Provide the (X, Y) coordinate of the cell's center where the given text is located.  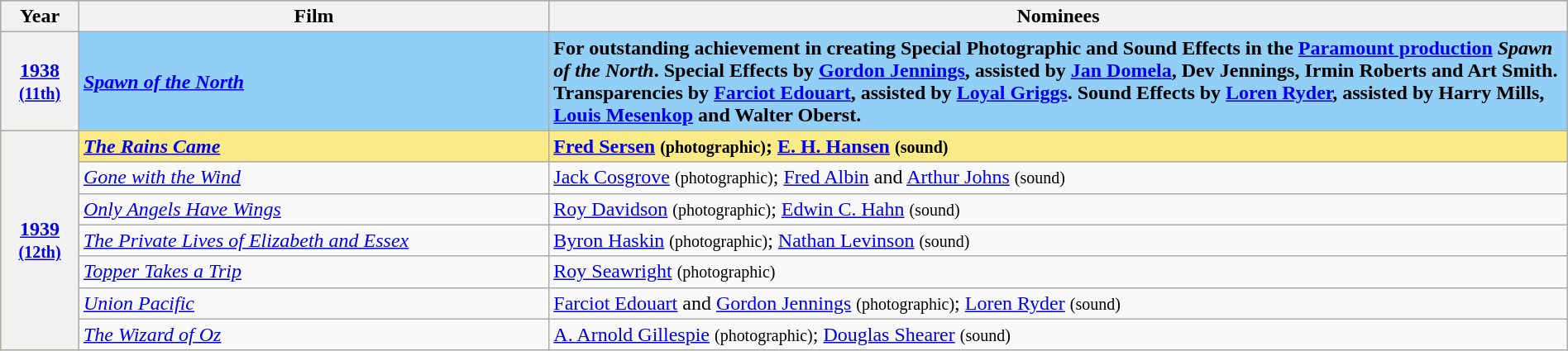
Roy Seawright (photographic) (1059, 272)
A. Arnold Gillespie (photographic); Douglas Shearer (sound) (1059, 334)
The Private Lives of Elizabeth and Essex (313, 240)
1938(11th) (40, 81)
Union Pacific (313, 303)
Gone with the Wind (313, 178)
Byron Haskin (photographic); Nathan Levinson (sound) (1059, 240)
Nominees (1059, 17)
1939(12th) (40, 240)
Farciot Edouart and Gordon Jennings (photographic); Loren Ryder (sound) (1059, 303)
Year (40, 17)
Jack Cosgrove (photographic); Fred Albin and Arthur Johns (sound) (1059, 178)
Fred Sersen (photographic); E. H. Hansen (sound) (1059, 146)
Topper Takes a Trip (313, 272)
The Rains Came (313, 146)
Only Angels Have Wings (313, 209)
Roy Davidson (photographic); Edwin C. Hahn (sound) (1059, 209)
Film (313, 17)
The Wizard of Oz (313, 334)
Spawn of the North (313, 81)
